Return (x, y) of the center of cell containing provided text 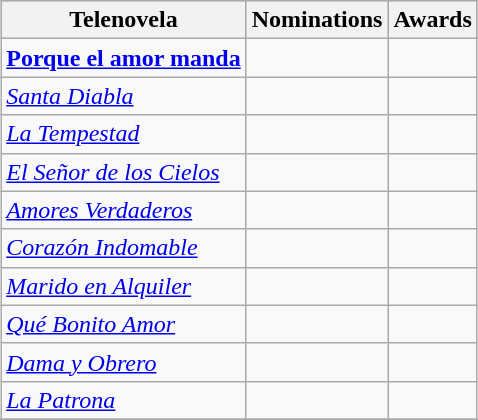
Qué Bonito Amor (124, 324)
El Señor de los Cielos (124, 172)
Amores Verdaderos (124, 210)
Awards (432, 20)
La Tempestad (124, 134)
Santa Diabla (124, 96)
Porque el amor manda (124, 58)
Corazón Indomable (124, 248)
La Patrona (124, 400)
Marido en Alquiler (124, 286)
Dama y Obrero (124, 362)
Telenovela (124, 20)
Nominations (317, 20)
